Capture the cell that displays the provided text and extract its [x, y] central coordinate. 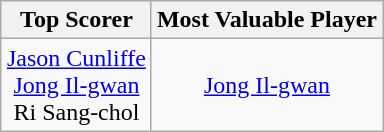
Most Valuable Player [266, 20]
Jong Il-gwan [266, 85]
Jason Cunliffe Jong Il-gwan Ri Sang-chol [76, 85]
Top Scorer [76, 20]
